Return (X, Y) of the center of cell containing provided text 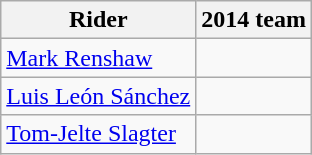
Tom-Jelte Slagter (98, 134)
Rider (98, 20)
Luis León Sánchez (98, 96)
2014 team (254, 20)
Mark Renshaw (98, 58)
